Return the [X, Y] coordinate for the center point of the cell that contains the specified text.  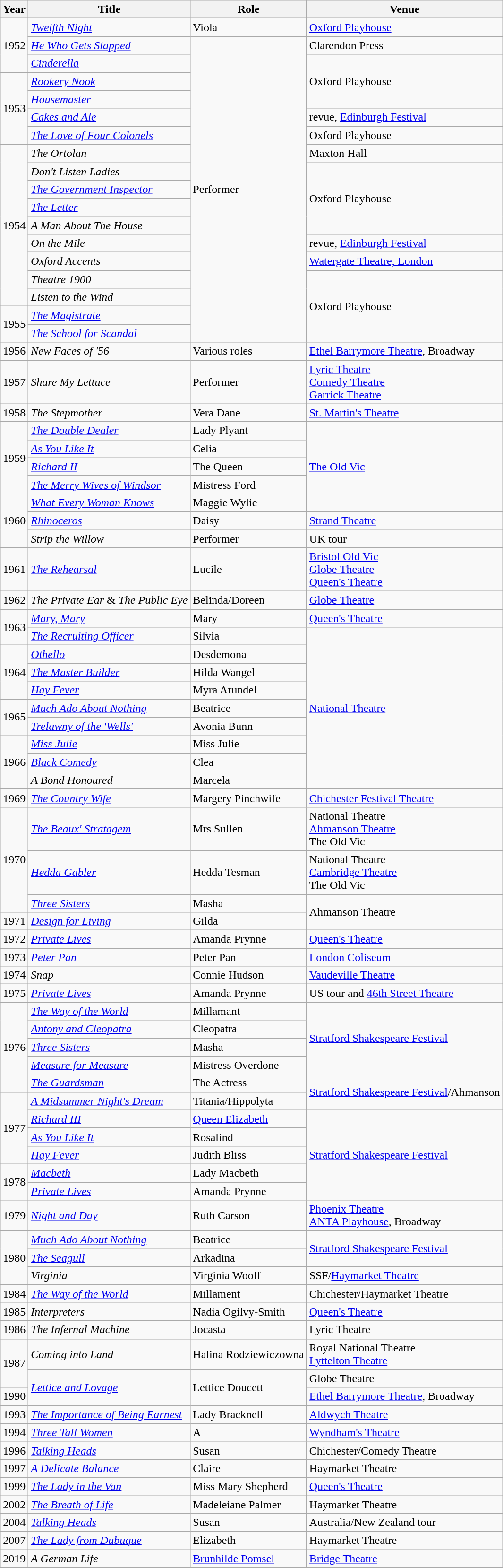
1972 [14, 939]
Richard II [110, 467]
Lucile [248, 570]
Year [14, 9]
Royal National Theatre Lyttelton Theatre [404, 1354]
Strand Theatre [404, 520]
Judith Bliss [248, 1155]
The Lady in the Van [110, 1486]
Othello [110, 654]
1960 [14, 520]
1963 [14, 627]
National Theatre Ahmanson Theatre The Old Vic [404, 829]
Clarendon Press [404, 45]
1987 [14, 1363]
1984 [14, 1294]
US tour and 46th Street Theatre [404, 993]
1976 [14, 1047]
The Beaux' Stratagem [110, 829]
1956 [14, 351]
Share My Lettuce [110, 382]
Millamant [248, 1011]
The Recruiting Officer [110, 636]
1971 [14, 921]
Venue [404, 9]
Aldwych Theatre [404, 1414]
On the Mile [110, 243]
The Country Wife [110, 798]
Maggie Wylie [248, 502]
Lady Bracknell [248, 1414]
Interpreters [110, 1312]
1969 [14, 798]
2002 [14, 1505]
Don't Listen Ladies [110, 171]
The Rehearsal [110, 570]
Coming into Land [110, 1354]
Celia [248, 449]
1977 [14, 1128]
Margery Pinchwife [248, 798]
The Seagull [110, 1258]
Jocasta [248, 1330]
2007 [14, 1541]
Bristol Old Vic Globe Theatre Queen's Theatre [404, 570]
National Theatre [404, 708]
Oxford Accents [110, 261]
2019 [14, 1559]
Housemaster [110, 99]
The Old Vic [404, 467]
Hilda Wangel [248, 672]
Connie Hudson [248, 975]
1980 [14, 1258]
UK tour [404, 538]
The School for Scandal [110, 333]
Various roles [248, 351]
The Ortolan [110, 153]
He Who Gets Slapped [110, 45]
1965 [14, 717]
A Man About The House [110, 225]
Lady Plyant [248, 431]
A Bond Honoured [110, 780]
Bridge Theatre [404, 1559]
1986 [14, 1330]
Hedda Tesman [248, 872]
The Queen [248, 467]
The Actress [248, 1083]
Night and Day [110, 1216]
Claire [248, 1468]
Ruth Carson [248, 1216]
Gilda [248, 921]
New Faces of '56 [110, 351]
The Double Dealer [110, 431]
1994 [14, 1432]
Hedda Gabler [110, 872]
Daisy [248, 520]
Myra Arundel [248, 690]
Trelawny of the 'Wells' [110, 726]
1970 [14, 859]
St. Martin's Theatre [404, 413]
SSF/Haymarket Theatre [404, 1276]
1957 [14, 382]
The Love of Four Colonels [110, 135]
Madeleiane Palmer [248, 1505]
Chichester Festival Theatre [404, 798]
Chichester/Haymarket Theatre [404, 1294]
1962 [14, 600]
Rookery Nook [110, 81]
What Every Woman Knows [110, 502]
1966 [14, 762]
1953 [14, 108]
Nadia Ogilvy-Smith [248, 1312]
1961 [14, 570]
Mrs Sullen [248, 829]
Arkadina [248, 1258]
Mary [248, 618]
Chichester/Comedy Theatre [404, 1450]
The Infernal Machine [110, 1330]
Lettice and Lovage [110, 1387]
A German Life [110, 1559]
Vaudeville Theatre [404, 975]
Twelfth Night [110, 27]
1964 [14, 672]
Role [248, 9]
1975 [14, 993]
Virginia Woolf [248, 1276]
Clea [248, 762]
Millament [248, 1294]
The Private Ear & The Public Eye [110, 600]
Mary, Mary [110, 618]
Design for Living [110, 921]
Desdemona [248, 654]
Stratford Shakespeare Festival/Ahmanson [404, 1092]
Strip the Willow [110, 538]
Macbeth [110, 1173]
The Lady from Dubuque [110, 1541]
Avonia Bunn [248, 726]
Australia/New Zealand tour [404, 1523]
1959 [14, 458]
Vera Dane [248, 413]
The Master Builder [110, 672]
Snap [110, 975]
Richard III [110, 1119]
Belinda/Doreen [248, 600]
1974 [14, 975]
Title [110, 9]
Rosalind [248, 1137]
Phoenix Theatre ANTA Playhouse, Broadway [404, 1216]
A [248, 1432]
Black Comedy [110, 762]
1954 [14, 225]
1979 [14, 1216]
1958 [14, 413]
Halina Rodziewiczowna [248, 1354]
1997 [14, 1468]
1996 [14, 1450]
1999 [14, 1486]
The Government Inspector [110, 189]
Lyric Theatre Comedy TheatreGarrick Theatre [404, 382]
London Coliseum [404, 957]
Silvia [248, 636]
Elizabeth [248, 1541]
Three Tall Women [110, 1432]
1990 [14, 1396]
Titania/Hippolyta [248, 1101]
Marcela [248, 780]
The Letter [110, 207]
1993 [14, 1414]
Mistress Overdone [248, 1065]
National Theatre Cambridge Theatre The Old Vic [404, 872]
Cinderella [110, 63]
Brunhilde Pomsel [248, 1559]
Lyric Theatre [404, 1330]
The Magistrate [110, 315]
1973 [14, 957]
1985 [14, 1312]
1952 [14, 45]
Virginia [110, 1276]
The Guardsman [110, 1083]
Ahmanson Theatre [404, 912]
Lady Macbeth [248, 1173]
The Merry Wives of Windsor [110, 485]
Cleopatra [248, 1029]
A Midsummer Night's Dream [110, 1101]
Queen Elizabeth [248, 1119]
Listen to the Wind [110, 297]
Viola [248, 27]
1978 [14, 1182]
Watergate Theatre, London [404, 261]
A Delicate Balance [110, 1468]
Theatre 1900 [110, 279]
The Importance of Being Earnest [110, 1414]
Antony and Cleopatra [110, 1029]
Measure for Measure [110, 1065]
The Breath of Life [110, 1505]
Lettice Doucett [248, 1387]
Miss Mary Shepherd [248, 1486]
Cakes and Ale [110, 117]
1955 [14, 324]
Rhinoceros [110, 520]
The Stepmother [110, 413]
Maxton Hall [404, 153]
Wyndham's Theatre [404, 1432]
2004 [14, 1523]
Mistress Ford [248, 485]
